For the text-containing cell, return its midpoint in (x, y) coordinate format. 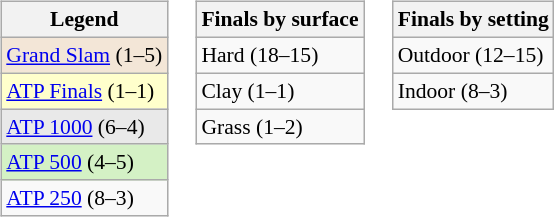
Grass (1–2) (280, 127)
Grand Slam (1–5) (84, 55)
Indoor (8–3) (474, 91)
Hard (18–15) (280, 55)
Legend (84, 20)
ATP 250 (8–3) (84, 198)
Clay (1–1) (280, 91)
Finals by setting (474, 20)
ATP Finals (1–1) (84, 91)
ATP 500 (4–5) (84, 162)
Finals by surface (280, 20)
ATP 1000 (6–4) (84, 127)
Outdoor (12–15) (474, 55)
